Search for the cell housing the specified text and yield its (X, Y) center coordinate. 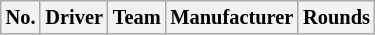
Manufacturer (232, 17)
Rounds (336, 17)
No. (21, 17)
Driver (74, 17)
Team (137, 17)
